Determine the [X, Y] coordinate at the center of the cell enclosing the given text.  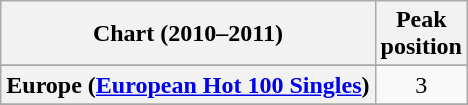
Europe (European Hot 100 Singles) [188, 85]
Peakposition [421, 34]
Chart (2010–2011) [188, 34]
3 [421, 85]
